Output the [X, Y] coordinate of the center of the cell containing the given text.  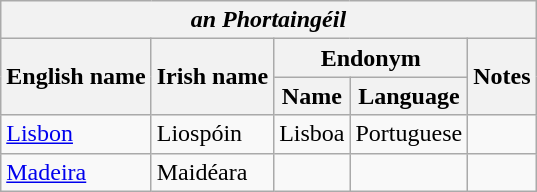
an Phortaingéil [268, 20]
Lisbon [76, 134]
Maidéara [212, 172]
Notes [502, 77]
Irish name [212, 77]
Name [312, 96]
Madeira [76, 172]
Language [409, 96]
Endonym [371, 58]
Liospóin [212, 134]
Portuguese [409, 134]
English name [76, 77]
Lisboa [312, 134]
